Scan for the cell matching the given text and deliver its (X, Y) coordinate at center. 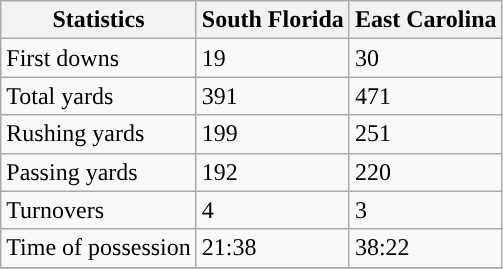
Passing yards (99, 172)
First downs (99, 58)
3 (426, 210)
471 (426, 96)
30 (426, 58)
Statistics (99, 20)
South Florida (272, 20)
Rushing yards (99, 134)
391 (272, 96)
19 (272, 58)
Turnovers (99, 210)
4 (272, 210)
East Carolina (426, 20)
199 (272, 134)
Time of possession (99, 248)
21:38 (272, 248)
192 (272, 172)
220 (426, 172)
251 (426, 134)
38:22 (426, 248)
Total yards (99, 96)
